Output the [x, y] coordinate of the center of the cell containing the given text.  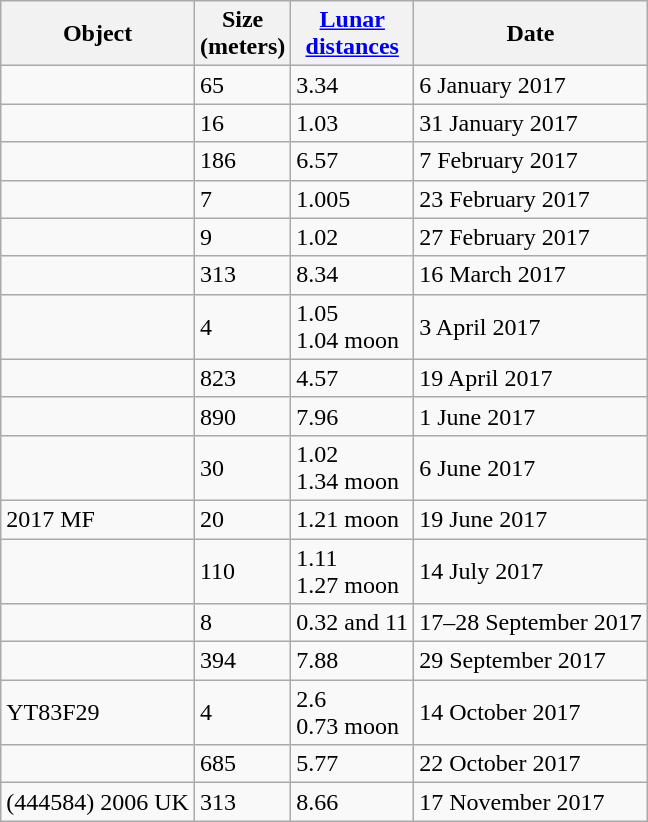
6 June 2017 [531, 468]
1.021.34 moon [352, 468]
1.005 [352, 199]
1 June 2017 [531, 416]
186 [242, 161]
16 [242, 123]
17–28 September 2017 [531, 623]
Lunardistances [352, 34]
Size(meters) [242, 34]
31 January 2017 [531, 123]
7.88 [352, 661]
890 [242, 416]
1.03 [352, 123]
27 February 2017 [531, 237]
8.66 [352, 802]
9 [242, 237]
14 July 2017 [531, 570]
22 October 2017 [531, 764]
(444584) 2006 UK [98, 802]
30 [242, 468]
7 February 2017 [531, 161]
65 [242, 85]
8 [242, 623]
2017 MF [98, 519]
19 June 2017 [531, 519]
19 April 2017 [531, 378]
823 [242, 378]
394 [242, 661]
1.02 [352, 237]
0.32 and 11 [352, 623]
7 [242, 199]
14 October 2017 [531, 712]
685 [242, 764]
7.96 [352, 416]
1.051.04 moon [352, 326]
16 March 2017 [531, 275]
1.11 1.27 moon [352, 570]
Date [531, 34]
5.77 [352, 764]
YT83F29 [98, 712]
3 April 2017 [531, 326]
110 [242, 570]
1.21 moon [352, 519]
4.57 [352, 378]
6 January 2017 [531, 85]
2.60.73 moon [352, 712]
3.34 [352, 85]
29 September 2017 [531, 661]
8.34 [352, 275]
6.57 [352, 161]
23 February 2017 [531, 199]
20 [242, 519]
Object [98, 34]
17 November 2017 [531, 802]
